Return (x, y) of the center of cell containing provided text 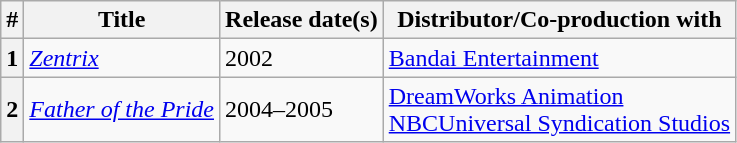
# (12, 20)
Title (122, 20)
Release date(s) (302, 20)
2 (12, 110)
Zentrix (122, 58)
Bandai Entertainment (559, 58)
2002 (302, 58)
1 (12, 58)
Father of the Pride (122, 110)
2004–2005 (302, 110)
Distributor/Co-production with (559, 20)
DreamWorks AnimationNBCUniversal Syndication Studios (559, 110)
